Scan for the cell matching the given text and deliver its (X, Y) coordinate at center. 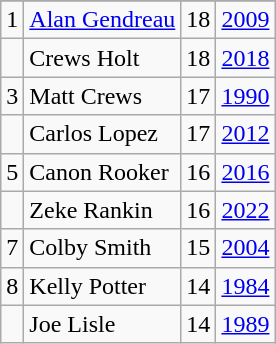
Colby Smith (102, 248)
Crews Holt (102, 58)
1 (12, 20)
Joe Lisle (102, 324)
5 (12, 172)
2022 (246, 210)
2016 (246, 172)
8 (12, 286)
2009 (246, 20)
2004 (246, 248)
1989 (246, 324)
1984 (246, 286)
Alan Gendreau (102, 20)
3 (12, 96)
2018 (246, 58)
1990 (246, 96)
Carlos Lopez (102, 134)
Kelly Potter (102, 286)
Canon Rooker (102, 172)
15 (198, 248)
Matt Crews (102, 96)
7 (12, 248)
2012 (246, 134)
Zeke Rankin (102, 210)
